Output the [x, y] coordinate of the center of the cell containing the given text.  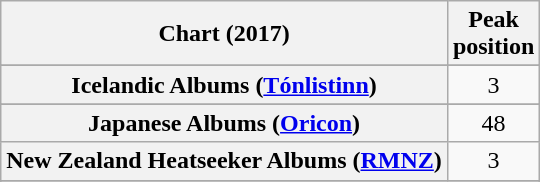
48 [493, 123]
Peak position [493, 34]
Chart (2017) [224, 34]
New Zealand Heatseeker Albums (RMNZ) [224, 161]
Icelandic Albums (Tónlistinn) [224, 85]
Japanese Albums (Oricon) [224, 123]
